Find where the given text appears and provide that cell's center as (x, y) coordinate. 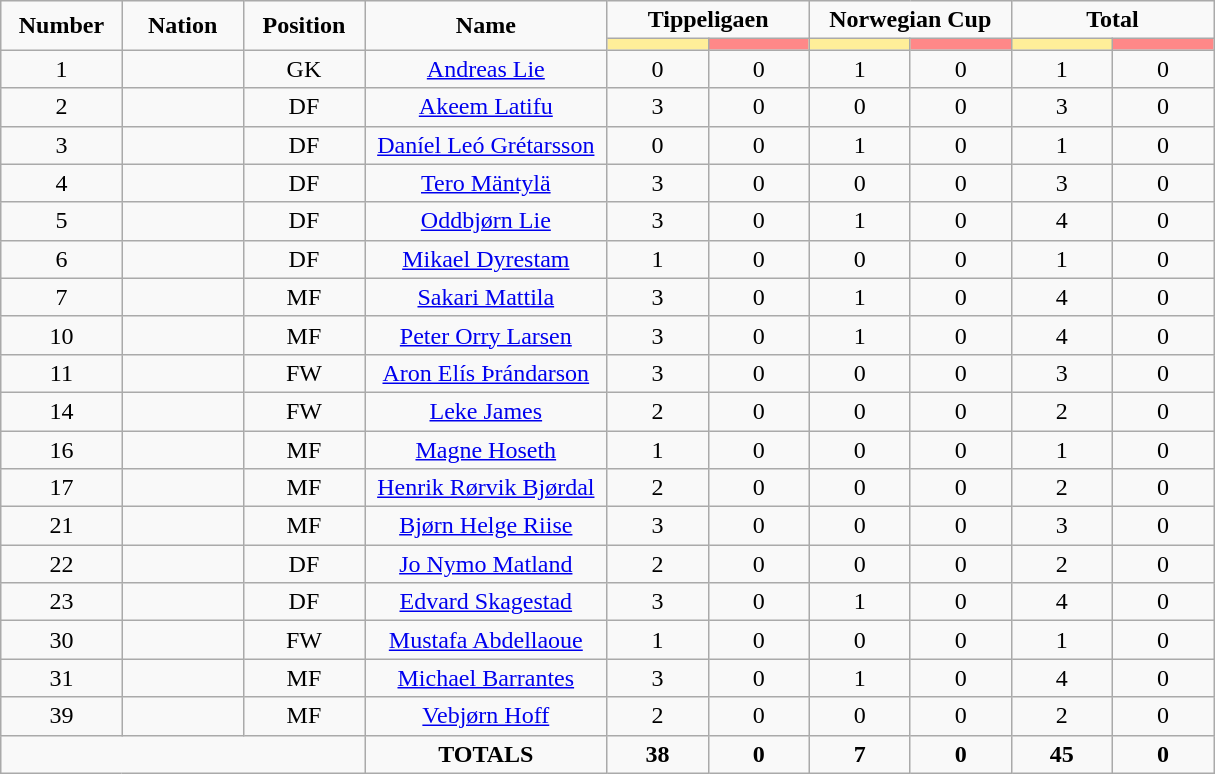
21 (62, 526)
Mustafa Abdellaoue (486, 640)
38 (658, 754)
Sakari Mattila (486, 297)
Henrik Rørvik Bjørdal (486, 488)
Akeem Latifu (486, 107)
Andreas Lie (486, 69)
Edvard Skagestad (486, 602)
Mikael Dyrestam (486, 259)
Jo Nymo Matland (486, 564)
GK (304, 69)
Vebjørn Hoff (486, 716)
30 (62, 640)
Nation (182, 26)
Total (1112, 20)
Oddbjørn Lie (486, 221)
Peter Orry Larsen (486, 335)
Position (304, 26)
10 (62, 335)
Tero Mäntylä (486, 183)
Daníel Leó Grétarsson (486, 145)
Name (486, 26)
14 (62, 411)
31 (62, 678)
Aron Elís Þrándarson (486, 373)
Tippeligaen (708, 20)
45 (1062, 754)
16 (62, 449)
23 (62, 602)
TOTALS (486, 754)
22 (62, 564)
6 (62, 259)
Michael Barrantes (486, 678)
39 (62, 716)
Magne Hoseth (486, 449)
Leke James (486, 411)
Bjørn Helge Riise (486, 526)
17 (62, 488)
Norwegian Cup (910, 20)
Number (62, 26)
11 (62, 373)
5 (62, 221)
